Determine the [X, Y] coordinate at the center of the cell enclosing the given text.  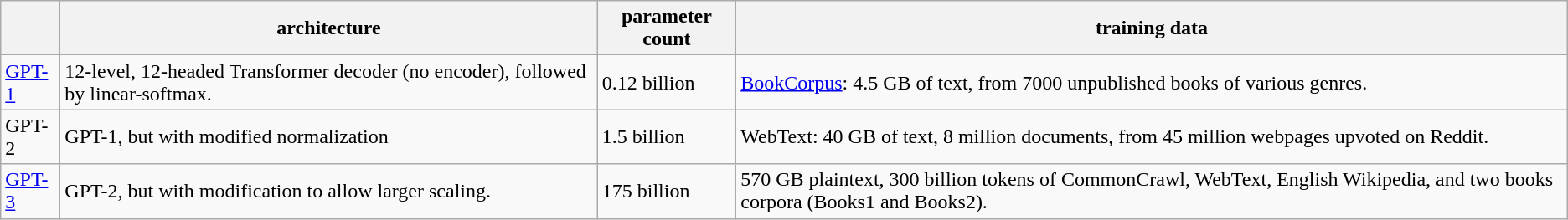
12-level, 12-headed Transformer decoder (no encoder), followed by linear-softmax. [328, 82]
GPT-3 [30, 191]
BookCorpus: 4.5 GB of text, from 7000 unpublished books of various genres. [1153, 82]
570 GB plaintext, 300 billion tokens of CommonCrawl, WebText, English Wikipedia, and two books corpora (Books1 and Books2). [1153, 191]
0.12 billion [667, 82]
parameter count [667, 28]
training data [1153, 28]
architecture [328, 28]
GPT-1 [30, 82]
GPT-2 [30, 137]
175 billion [667, 191]
GPT-2, but with modification to allow larger scaling. [328, 191]
GPT-1, but with modified normalization [328, 137]
1.5 billion [667, 137]
WebText: 40 GB of text, 8 million documents, from 45 million webpages upvoted on Reddit. [1153, 137]
